Return the [x, y] coordinate for the center point of the cell that contains the specified text.  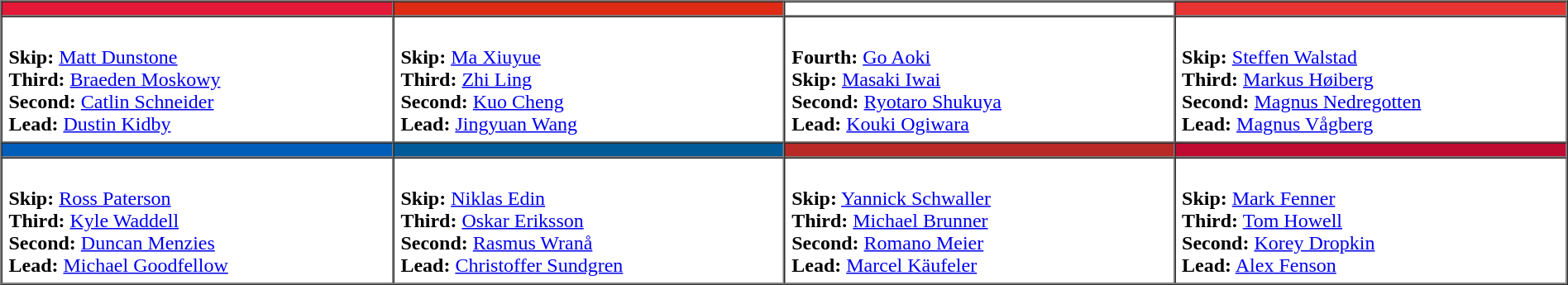
Skip: Niklas Edin Third: Oskar Eriksson Second: Rasmus Wranå Lead: Christoffer Sundgren [589, 220]
Skip: Ross Paterson Third: Kyle Waddell Second: Duncan Menzies Lead: Michael Goodfellow [198, 220]
Skip: Steffen Walstad Third: Markus Høiberg Second: Magnus Nedregotten Lead: Magnus Vågberg [1370, 79]
Skip: Mark Fenner Third: Tom Howell Second: Korey Dropkin Lead: Alex Fenson [1370, 220]
Skip: Yannick Schwaller Third: Michael Brunner Second: Romano Meier Lead: Marcel Käufeler [979, 220]
Skip: Ma Xiuyue Third: Zhi Ling Second: Kuo Cheng Lead: Jingyuan Wang [589, 79]
Fourth: Go Aoki Skip: Masaki Iwai Second: Ryotaro Shukuya Lead: Kouki Ogiwara [979, 79]
Skip: Matt Dunstone Third: Braeden Moskowy Second: Catlin Schneider Lead: Dustin Kidby [198, 79]
